Scan for the cell matching the given text and deliver its [X, Y] coordinate at center. 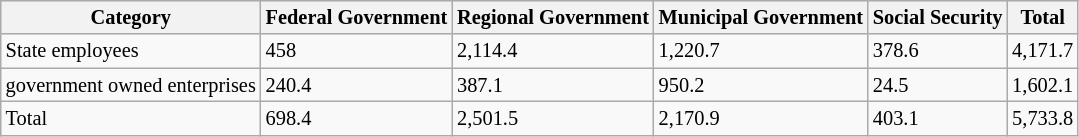
950.2 [761, 85]
1,602.1 [1042, 85]
378.6 [938, 51]
government owned enterprises [131, 85]
State employees [131, 51]
4,171.7 [1042, 51]
2,170.9 [761, 118]
24.5 [938, 85]
240.4 [356, 85]
1,220.7 [761, 51]
5,733.8 [1042, 118]
698.4 [356, 118]
2,114.4 [553, 51]
Social Security [938, 17]
Category [131, 17]
387.1 [553, 85]
Regional Government [553, 17]
458 [356, 51]
2,501.5 [553, 118]
Federal Government [356, 17]
Municipal Government [761, 17]
403.1 [938, 118]
